Pinpoint the cell where the given text exists, returning its (x, y) midpoint coordinate. 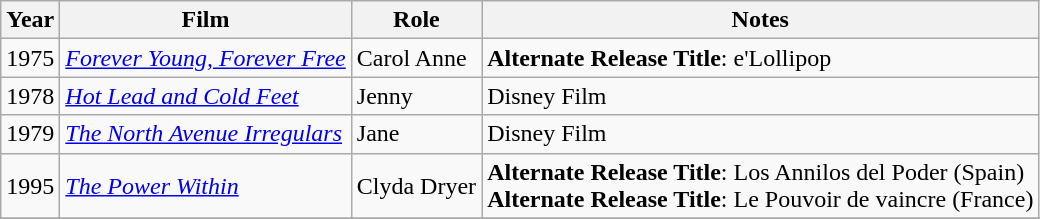
The North Avenue Irregulars (206, 134)
Alternate Release Title: Los Annilos del Poder (Spain)Alternate Release Title: Le Pouvoir de vaincre (France) (760, 186)
Notes (760, 20)
Carol Anne (416, 58)
1978 (30, 96)
Jenny (416, 96)
Forever Young, Forever Free (206, 58)
1975 (30, 58)
The Power Within (206, 186)
1995 (30, 186)
Jane (416, 134)
1979 (30, 134)
Hot Lead and Cold Feet (206, 96)
Clyda Dryer (416, 186)
Year (30, 20)
Film (206, 20)
Alternate Release Title: e'Lollipop (760, 58)
Role (416, 20)
